Determine the (x, y) coordinate at the center of the cell enclosing the given text.  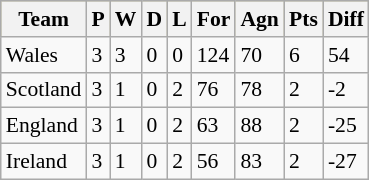
L (180, 19)
6 (304, 55)
W (126, 19)
56 (214, 162)
Ireland (44, 162)
-27 (346, 162)
83 (260, 162)
54 (346, 55)
Scotland (44, 90)
78 (260, 90)
-2 (346, 90)
P (98, 19)
For (214, 19)
-25 (346, 126)
76 (214, 90)
D (154, 19)
Team (44, 19)
Diff (346, 19)
88 (260, 126)
Agn (260, 19)
England (44, 126)
124 (214, 55)
63 (214, 126)
Pts (304, 19)
Wales (44, 55)
70 (260, 55)
